Provide the (X, Y) coordinate of the cell's center where the given text is located.  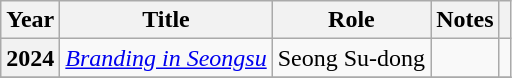
Branding in Seongsu (166, 58)
Notes (465, 20)
Role (351, 20)
Seong Su-dong (351, 58)
2024 (30, 58)
Year (30, 20)
Title (166, 20)
